Pinpoint the cell where the given text exists, returning its (x, y) midpoint coordinate. 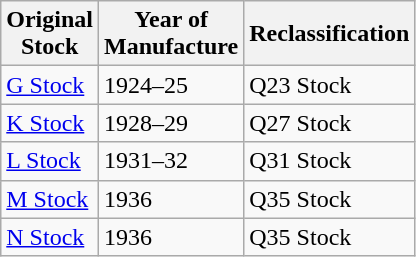
1928–29 (170, 123)
Year ofManufacture (170, 34)
N Stock (50, 237)
G Stock (50, 85)
OriginalStock (50, 34)
Q31 Stock (330, 161)
M Stock (50, 199)
L Stock (50, 161)
Q27 Stock (330, 123)
Reclassification (330, 34)
1924–25 (170, 85)
K Stock (50, 123)
1931–32 (170, 161)
Q23 Stock (330, 85)
